Identify which cell holds the provided text, then report its [X, Y] central coordinate. 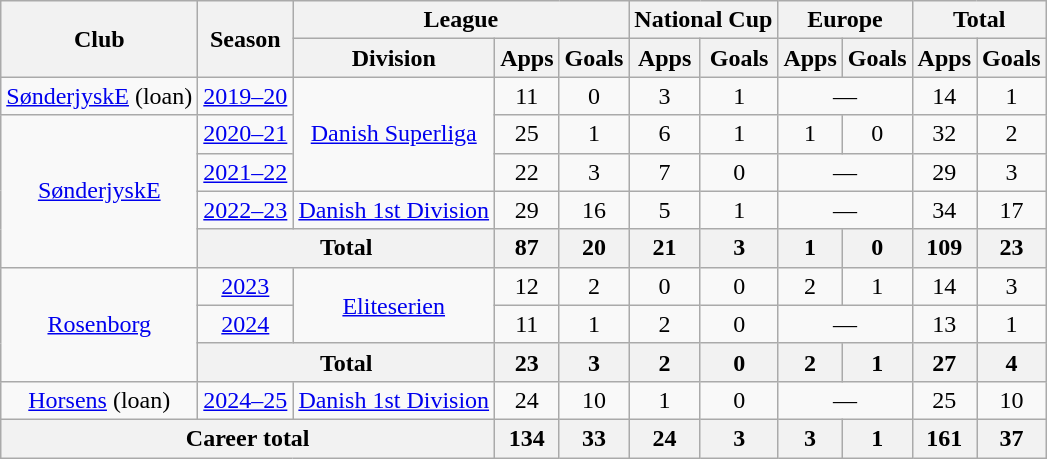
Season [246, 39]
22 [527, 172]
2022–23 [246, 210]
87 [527, 248]
Europe [845, 20]
2019–20 [246, 96]
13 [944, 324]
2024 [246, 324]
National Cup [704, 20]
7 [665, 172]
4 [1011, 362]
2020–21 [246, 134]
Rosenborg [100, 324]
12 [527, 286]
Danish Superliga [394, 134]
32 [944, 134]
SønderjyskE [100, 191]
5 [665, 210]
Career total [248, 438]
161 [944, 438]
20 [594, 248]
Eliteserien [394, 305]
2023 [246, 286]
33 [594, 438]
SønderjyskE (loan) [100, 96]
21 [665, 248]
37 [1011, 438]
16 [594, 210]
Division [394, 58]
Horsens (loan) [100, 400]
109 [944, 248]
2024–25 [246, 400]
34 [944, 210]
Club [100, 39]
17 [1011, 210]
134 [527, 438]
27 [944, 362]
2021–22 [246, 172]
6 [665, 134]
League [461, 20]
